For the text-containing cell, return its midpoint in (x, y) coordinate format. 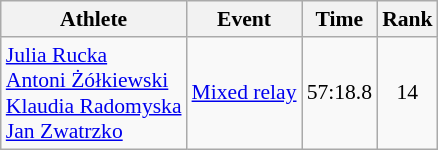
Athlete (94, 19)
Julia RuckaAntoni ŻółkiewskiKlaudia RadomyskaJan Zwatrzko (94, 93)
Rank (408, 19)
Time (340, 19)
Mixed relay (244, 93)
Event (244, 19)
14 (408, 93)
57:18.8 (340, 93)
